Pinpoint the cell where the given text exists, returning its [X, Y] midpoint coordinate. 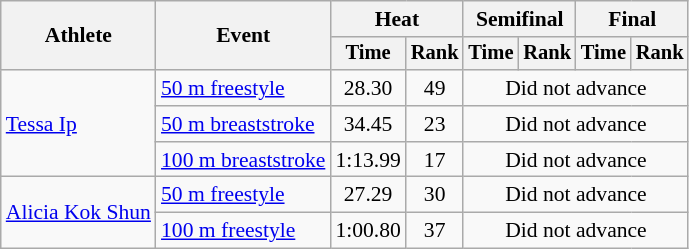
Alicia Kok Shun [78, 212]
Event [243, 36]
1:13.99 [368, 160]
Final [632, 19]
17 [435, 160]
34.45 [368, 124]
Heat [396, 19]
100 m breaststroke [243, 160]
37 [435, 231]
23 [435, 124]
27.29 [368, 195]
28.30 [368, 88]
30 [435, 195]
50 m breaststroke [243, 124]
1:00.80 [368, 231]
Tessa Ip [78, 124]
49 [435, 88]
Semifinal [519, 19]
100 m freestyle [243, 231]
Athlete [78, 36]
